Find where the given text appears and provide that cell's center as [X, Y] coordinate. 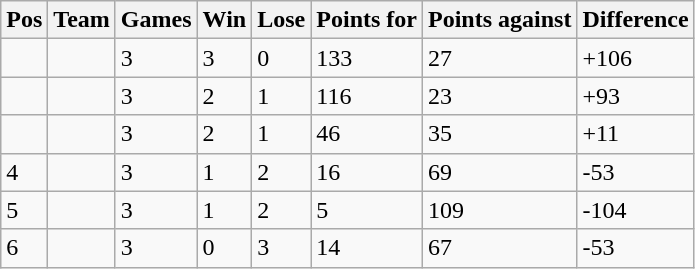
109 [500, 210]
Win [224, 20]
+106 [636, 58]
46 [367, 134]
Points against [500, 20]
67 [500, 248]
23 [500, 96]
Lose [282, 20]
14 [367, 248]
69 [500, 172]
Team [82, 20]
35 [500, 134]
Games [156, 20]
Points for [367, 20]
+11 [636, 134]
4 [24, 172]
Difference [636, 20]
-104 [636, 210]
133 [367, 58]
16 [367, 172]
+93 [636, 96]
6 [24, 248]
27 [500, 58]
116 [367, 96]
Pos [24, 20]
